Provide the (X, Y) coordinate of the cell's center where the given text is located.  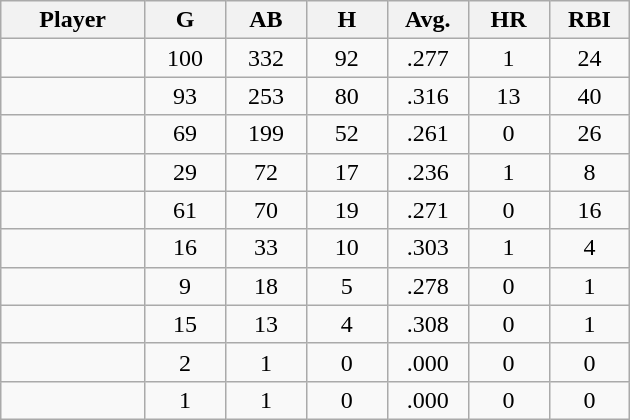
AB (266, 20)
.308 (428, 324)
61 (186, 210)
18 (266, 286)
29 (186, 172)
10 (346, 248)
5 (346, 286)
199 (266, 134)
.271 (428, 210)
332 (266, 58)
.278 (428, 286)
H (346, 20)
.316 (428, 96)
80 (346, 96)
Player (73, 20)
19 (346, 210)
.303 (428, 248)
.277 (428, 58)
G (186, 20)
24 (590, 58)
8 (590, 172)
52 (346, 134)
15 (186, 324)
40 (590, 96)
RBI (590, 20)
72 (266, 172)
93 (186, 96)
HR (508, 20)
9 (186, 286)
100 (186, 58)
253 (266, 96)
70 (266, 210)
69 (186, 134)
92 (346, 58)
Avg. (428, 20)
2 (186, 362)
.236 (428, 172)
33 (266, 248)
17 (346, 172)
.261 (428, 134)
26 (590, 134)
